Pinpoint the cell where the given text exists, returning its (X, Y) midpoint coordinate. 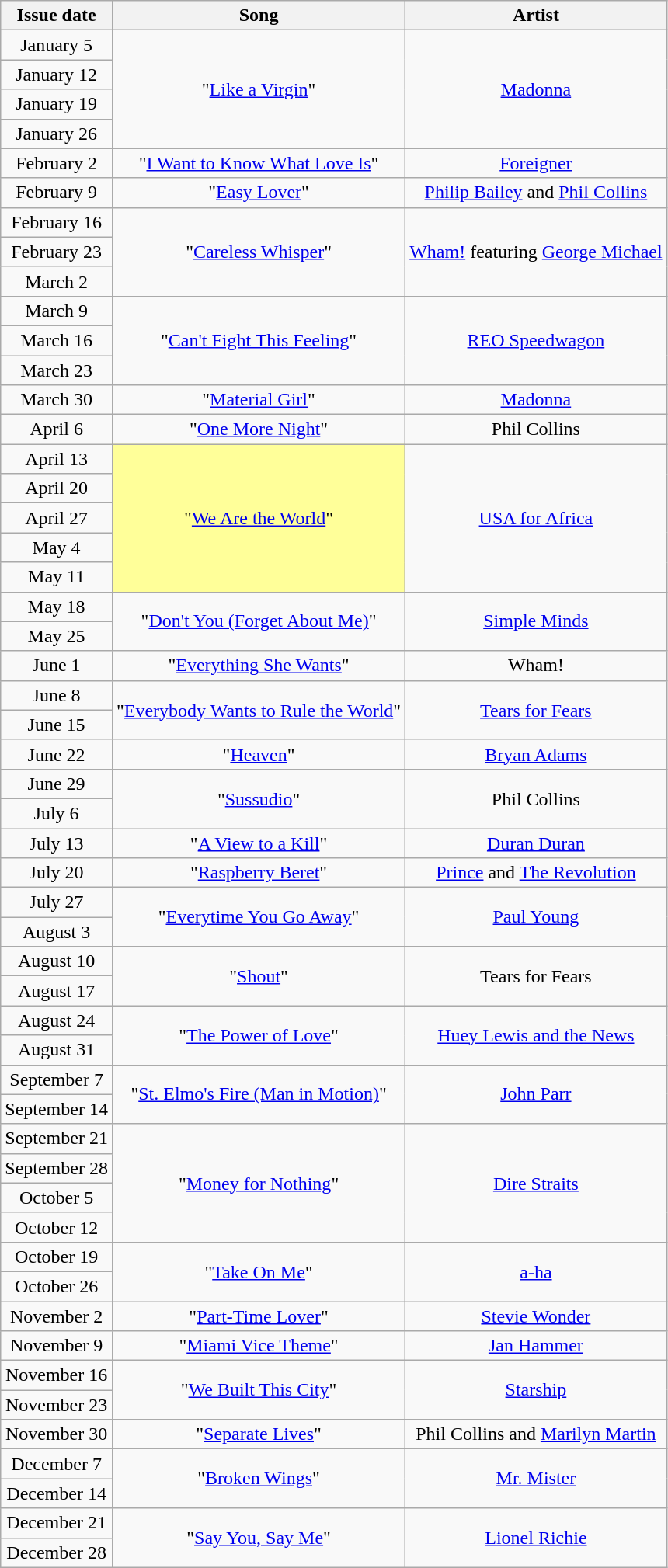
April 27 (57, 518)
Foreigner (536, 163)
a-ha (536, 1271)
Lionel Richie (536, 1538)
Wham! featuring George Michael (536, 252)
May 4 (57, 548)
"Everything She Wants" (258, 666)
Phil Collins and Marilyn Martin (536, 1434)
September 14 (57, 1109)
June 1 (57, 666)
November 9 (57, 1346)
Duran Duran (536, 843)
"I Want to Know What Love Is" (258, 163)
November 2 (57, 1316)
March 2 (57, 281)
April 13 (57, 459)
"Don't You (Forget About Me)" (258, 621)
Mr. Mister (536, 1479)
Prince and The Revolution (536, 873)
August 3 (57, 932)
"Careless Whisper" (258, 252)
"Sussudio" (258, 798)
"Material Girl" (258, 400)
Starship (536, 1390)
"Miami Vice Theme" (258, 1346)
October 26 (57, 1286)
July 6 (57, 813)
"Separate Lives" (258, 1434)
Issue date (57, 16)
"Broken Wings" (258, 1479)
December 7 (57, 1464)
June 22 (57, 754)
July 20 (57, 873)
May 25 (57, 636)
October 19 (57, 1257)
August 10 (57, 961)
"Everybody Wants to Rule the World" (258, 710)
"A View to a Kill" (258, 843)
"The Power of Love" (258, 1035)
"Say You, Say Me" (258, 1538)
Huey Lewis and the News (536, 1035)
"Raspberry Beret" (258, 873)
April 6 (57, 429)
April 20 (57, 488)
November 30 (57, 1434)
March 23 (57, 370)
"Heaven" (258, 754)
August 24 (57, 1020)
"One More Night" (258, 429)
January 19 (57, 104)
"Everytime You Go Away" (258, 917)
Simple Minds (536, 621)
Song (258, 16)
August 31 (57, 1050)
June 29 (57, 784)
Bryan Adams (536, 754)
REO Speedwagon (536, 340)
"St. Elmo's Fire (Man in Motion)" (258, 1094)
March 16 (57, 340)
Artist (536, 16)
September 21 (57, 1139)
USA for Africa (536, 518)
January 26 (57, 134)
"Take On Me" (258, 1271)
"Can't Fight This Feeling" (258, 340)
John Parr (536, 1094)
March 9 (57, 311)
"Like a Virgin" (258, 89)
Stevie Wonder (536, 1316)
October 12 (57, 1227)
December 21 (57, 1523)
October 5 (57, 1198)
"Part-Time Lover" (258, 1316)
September 7 (57, 1080)
Dire Straits (536, 1183)
February 9 (57, 193)
February 16 (57, 222)
Philip Bailey and Phil Collins (536, 193)
May 11 (57, 577)
August 17 (57, 991)
January 5 (57, 45)
Paul Young (536, 917)
November 23 (57, 1405)
July 27 (57, 902)
Jan Hammer (536, 1346)
June 15 (57, 725)
November 16 (57, 1375)
May 18 (57, 607)
"Money for Nothing" (258, 1183)
"Easy Lover" (258, 193)
"We Are the World" (258, 518)
July 13 (57, 843)
December 14 (57, 1493)
March 30 (57, 400)
January 12 (57, 75)
June 8 (57, 695)
February 23 (57, 252)
September 28 (57, 1168)
Wham! (536, 666)
February 2 (57, 163)
December 28 (57, 1552)
"Shout" (258, 976)
"We Built This City" (258, 1390)
